Pinpoint the cell where the given text exists, returning its [x, y] midpoint coordinate. 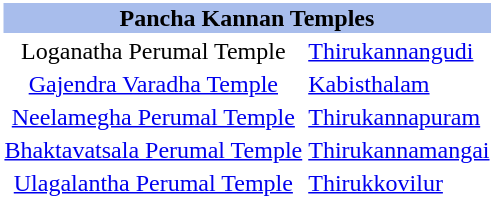
Kabisthalam [399, 84]
Thirukannapuram [399, 117]
Pancha Kannan Temples [247, 18]
Gajendra Varadha Temple [154, 84]
Loganatha Perumal Temple [154, 51]
Bhaktavatsala Perumal Temple [154, 150]
Neelamegha Perumal Temple [154, 117]
Ulagalantha Perumal Temple [154, 183]
Thirukkovilur [399, 183]
Thirukannangudi [399, 51]
Thirukannamangai [399, 150]
